Detect which cell encompasses the target text, then output its [X, Y] center coordinate. 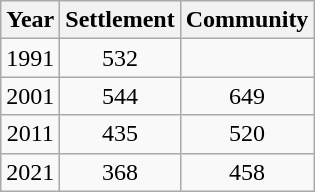
435 [120, 134]
2021 [30, 172]
458 [247, 172]
2001 [30, 96]
1991 [30, 58]
368 [120, 172]
649 [247, 96]
2011 [30, 134]
532 [120, 58]
Year [30, 20]
520 [247, 134]
Community [247, 20]
544 [120, 96]
Settlement [120, 20]
